Return (x, y) of the center of cell containing provided text 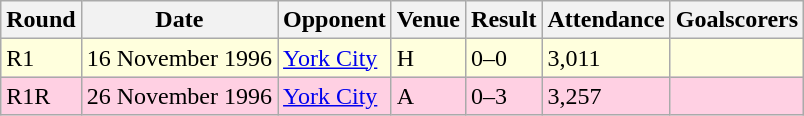
H (428, 58)
R1R (41, 96)
Result (504, 20)
A (428, 96)
Venue (428, 20)
Round (41, 20)
3,257 (606, 96)
0–0 (504, 58)
16 November 1996 (179, 58)
Attendance (606, 20)
Date (179, 20)
0–3 (504, 96)
Goalscorers (736, 20)
26 November 1996 (179, 96)
R1 (41, 58)
Opponent (335, 20)
3,011 (606, 58)
